Determine the [X, Y] coordinate at the center of the cell enclosing the given text.  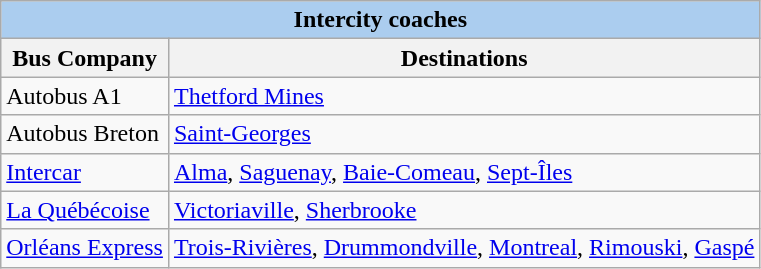
Orléans Express [85, 248]
La Québécoise [85, 210]
Autobus Breton [85, 134]
Thetford Mines [464, 96]
Destinations [464, 58]
Autobus A1 [85, 96]
Saint-Georges [464, 134]
Intercar [85, 172]
Bus Company [85, 58]
Intercity coaches [380, 20]
Victoriaville, Sherbrooke [464, 210]
Trois-Rivières, Drummondville, Montreal, Rimouski, Gaspé [464, 248]
Alma, Saguenay, Baie-Comeau, Sept-Îles [464, 172]
